Provide the (x, y) coordinate of the cell's center where the given text is located.  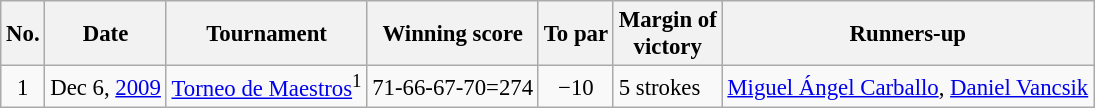
5 strokes (668, 87)
71-66-67-70=274 (453, 87)
Date (106, 34)
Torneo de Maestros1 (266, 87)
No. (23, 34)
Margin ofvictory (668, 34)
Runners-up (908, 34)
Miguel Ángel Carballo, Daniel Vancsik (908, 87)
1 (23, 87)
Tournament (266, 34)
Dec 6, 2009 (106, 87)
−10 (576, 87)
To par (576, 34)
Winning score (453, 34)
